Output the (X, Y) coordinate of the center of the cell containing the given text.  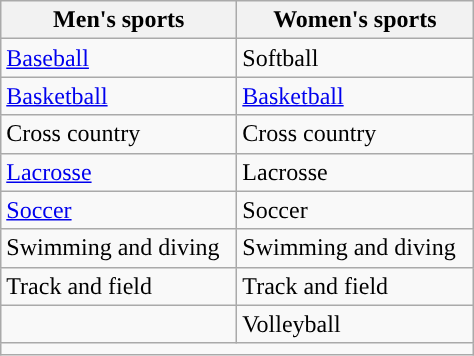
Baseball (119, 58)
Volleyball (355, 324)
Softball (355, 58)
Men's sports (119, 20)
Women's sports (355, 20)
